Detect which cell encompasses the target text, then output its (X, Y) center coordinate. 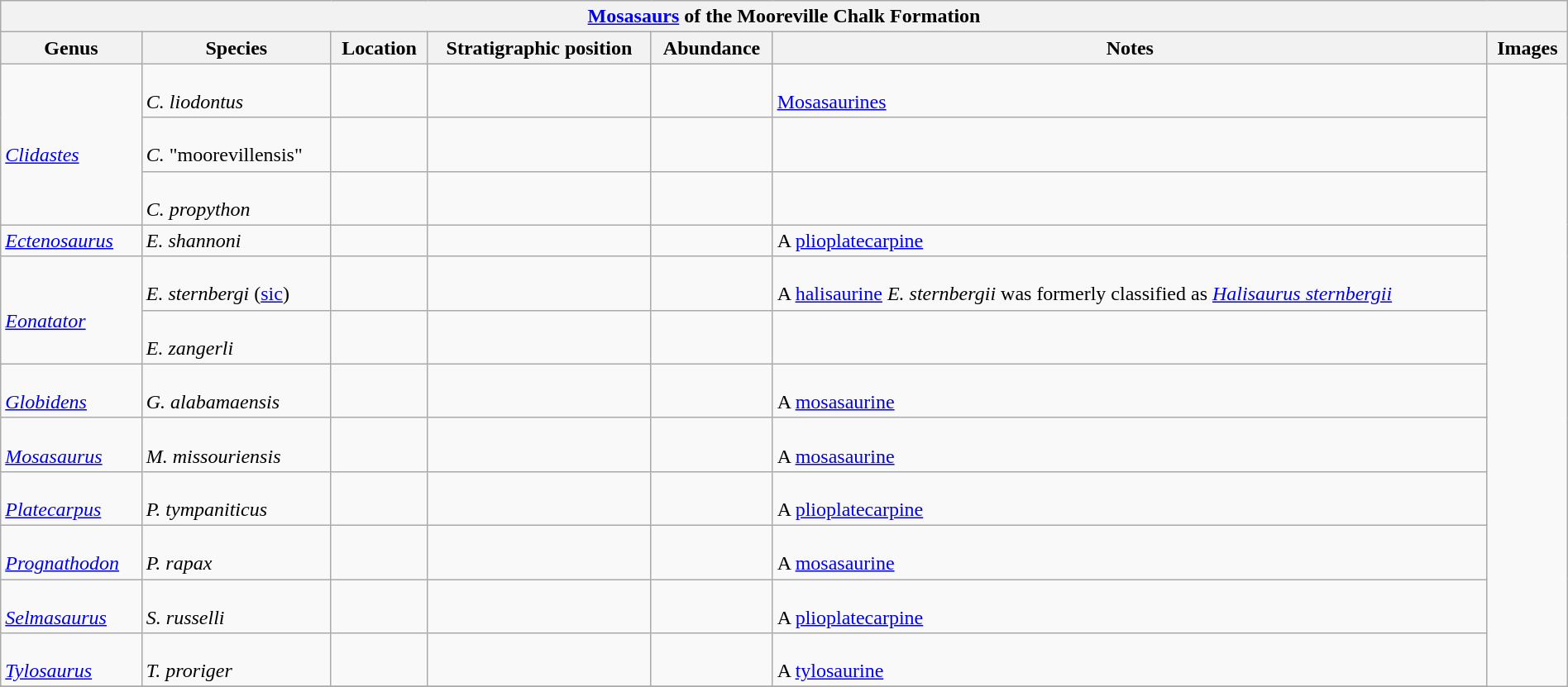
A halisaurine E. sternbergii was formerly classified as Halisaurus sternbergii (1130, 283)
Globidens (71, 390)
Mosasaurines (1130, 91)
Abundance (711, 48)
Species (237, 48)
C. propython (237, 198)
Mosasaurs of the Mooreville Chalk Formation (784, 17)
E. shannoni (237, 241)
Notes (1130, 48)
Platecarpus (71, 498)
Location (379, 48)
G. alabamaensis (237, 390)
Clidastes (71, 144)
Stratigraphic position (539, 48)
Eonatator (71, 310)
Genus (71, 48)
E. sternbergi (sic) (237, 283)
Selmasaurus (71, 605)
P. rapax (237, 552)
Prognathodon (71, 552)
Ectenosaurus (71, 241)
T. proriger (237, 660)
Images (1527, 48)
Tylosaurus (71, 660)
P. tympaniticus (237, 498)
A tylosaurine (1130, 660)
E. zangerli (237, 337)
C. liodontus (237, 91)
S. russelli (237, 605)
M. missouriensis (237, 445)
C. "moorevillensis" (237, 144)
Mosasaurus (71, 445)
